Detect which cell encompasses the target text, then output its [X, Y] center coordinate. 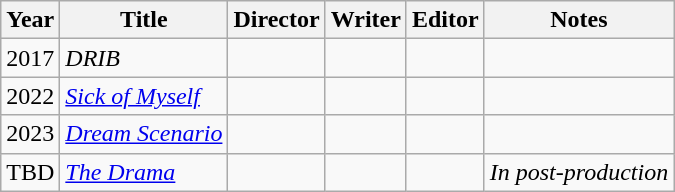
Director [276, 20]
Writer [366, 20]
2023 [30, 134]
The Drama [144, 172]
In post-production [578, 172]
2022 [30, 96]
2017 [30, 58]
Sick of Myself [144, 96]
Year [30, 20]
Editor [445, 20]
Dream Scenario [144, 134]
Title [144, 20]
TBD [30, 172]
DRIB [144, 58]
Notes [578, 20]
